Search for the cell housing the specified text and yield its (x, y) center coordinate. 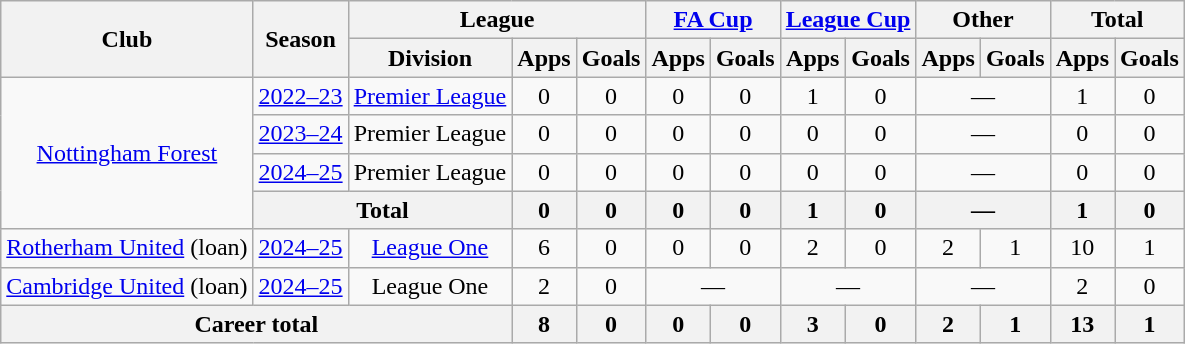
Nottingham Forest (127, 153)
2023–24 (300, 134)
League Cup (848, 20)
10 (1082, 248)
Season (300, 39)
Division (430, 58)
Career total (256, 324)
2022–23 (300, 96)
FA Cup (713, 20)
8 (544, 324)
Rotherham United (loan) (127, 248)
League (497, 20)
13 (1082, 324)
Other (983, 20)
Club (127, 39)
6 (544, 248)
Cambridge United (loan) (127, 286)
3 (812, 324)
